Find where the given text appears and provide that cell's center as [X, Y] coordinate. 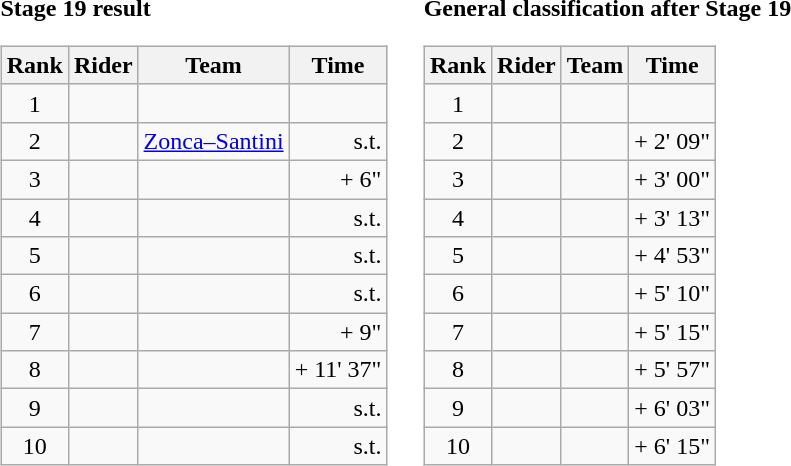
+ 6' 03" [672, 408]
Zonca–Santini [214, 141]
+ 5' 10" [672, 294]
+ 2' 09" [672, 141]
+ 6' 15" [672, 446]
+ 3' 00" [672, 179]
+ 5' 15" [672, 332]
+ 3' 13" [672, 217]
+ 6" [338, 179]
+ 5' 57" [672, 370]
+ 9" [338, 332]
+ 11' 37" [338, 370]
+ 4' 53" [672, 256]
